Determine the (X, Y) coordinate at the center of the cell enclosing the given text.  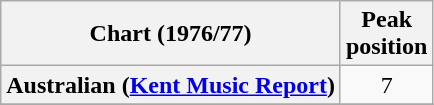
7 (386, 85)
Chart (1976/77) (171, 34)
Australian (Kent Music Report) (171, 85)
Peakposition (386, 34)
